Extract the [X, Y] coordinate from the center of the cell holding the provided text.  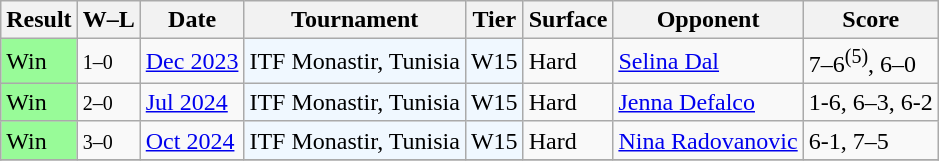
Jenna Defalco [708, 102]
Nina Radovanovic [708, 140]
7–6(5), 6–0 [870, 62]
Tournament [354, 20]
Tier [494, 20]
Opponent [708, 20]
Oct 2024 [192, 140]
Surface [568, 20]
6-1, 7–5 [870, 140]
2–0 [108, 102]
W–L [108, 20]
Selina Dal [708, 62]
Date [192, 20]
Score [870, 20]
Jul 2024 [192, 102]
Result [39, 20]
Dec 2023 [192, 62]
1-6, 6–3, 6-2 [870, 102]
1–0 [108, 62]
3–0 [108, 140]
